Capture the cell that displays the provided text and extract its (x, y) central coordinate. 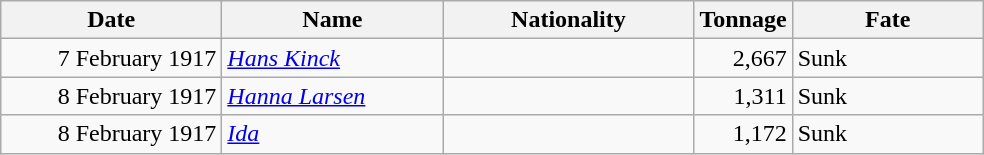
2,667 (743, 58)
1,311 (743, 96)
Date (112, 20)
Fate (888, 20)
Tonnage (743, 20)
Hanna Larsen (332, 96)
Name (332, 20)
7 February 1917 (112, 58)
Hans Kinck (332, 58)
Ida (332, 134)
1,172 (743, 134)
Nationality (568, 20)
